Detect which cell encompasses the target text, then output its [X, Y] center coordinate. 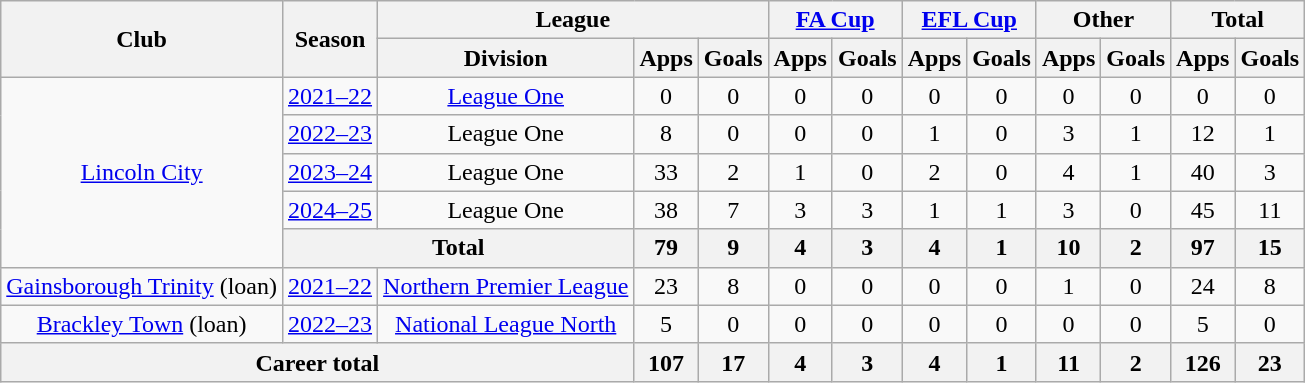
2024–25 [330, 210]
15 [1270, 248]
97 [1203, 248]
38 [666, 210]
79 [666, 248]
Northern Premier League [506, 286]
24 [1203, 286]
10 [1068, 248]
33 [666, 172]
9 [733, 248]
17 [733, 362]
12 [1203, 134]
Lincoln City [142, 172]
Other [1103, 20]
126 [1203, 362]
40 [1203, 172]
Club [142, 39]
Gainsborough Trinity (loan) [142, 286]
FA Cup [835, 20]
7 [733, 210]
2023–24 [330, 172]
National League North [506, 324]
Division [506, 58]
Brackley Town (loan) [142, 324]
45 [1203, 210]
Career total [318, 362]
League [573, 20]
107 [666, 362]
EFL Cup [969, 20]
Season [330, 39]
